Scan for the cell matching the given text and deliver its (x, y) coordinate at center. 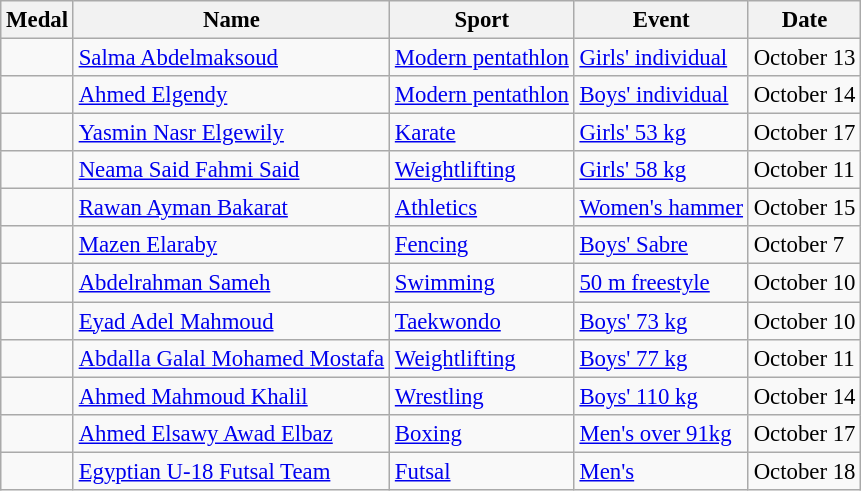
Swimming (482, 283)
Event (661, 20)
Futsal (482, 471)
Boxing (482, 433)
Yasmin Nasr Elgewily (231, 133)
Boys' Sabre (661, 245)
October 18 (804, 471)
Karate (482, 133)
Egyptian U-18 Futsal Team (231, 471)
Boys' individual (661, 95)
Ahmed Mahmoud Khalil (231, 396)
Fencing (482, 245)
Girls' 53 kg (661, 133)
Athletics (482, 208)
Abdelrahman Sameh (231, 283)
Ahmed Elgendy (231, 95)
Wrestling (482, 396)
Men's (661, 471)
Eyad Adel Mahmoud (231, 321)
Name (231, 20)
Men's over 91kg (661, 433)
Boys' 110 kg (661, 396)
Mazen Elaraby (231, 245)
50 m freestyle (661, 283)
Sport (482, 20)
Abdalla Galal Mohamed Mostafa (231, 358)
October 15 (804, 208)
Boys' 77 kg (661, 358)
October 13 (804, 58)
Girls' 58 kg (661, 170)
Medal (38, 20)
Girls' individual (661, 58)
Date (804, 20)
Rawan Ayman Bakarat (231, 208)
Boys' 73 kg (661, 321)
Neama Said Fahmi Said (231, 170)
Ahmed Elsawy Awad Elbaz (231, 433)
Taekwondo (482, 321)
Women's hammer (661, 208)
Salma Abdelmaksoud (231, 58)
October 7 (804, 245)
